Return the [X, Y] coordinate for the center point of the cell that contains the specified text.  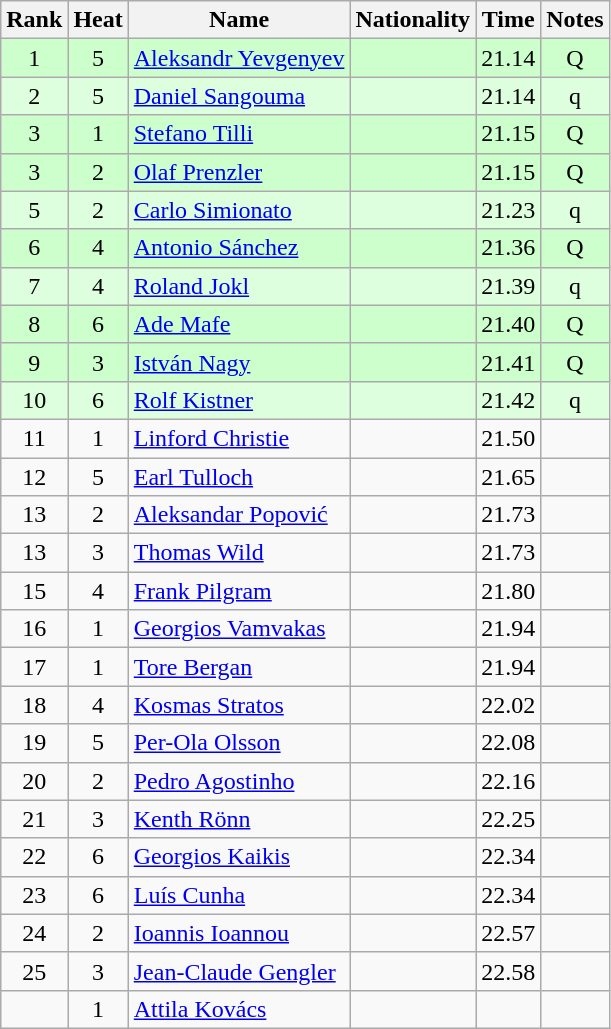
Tore Bergan [239, 667]
20 [34, 781]
Per-Ola Olsson [239, 743]
10 [34, 400]
25 [34, 971]
Olaf Prenzler [239, 172]
21.41 [508, 362]
15 [34, 591]
21 [34, 819]
17 [34, 667]
Time [508, 20]
21.40 [508, 324]
21.65 [508, 477]
Ade Mafe [239, 324]
Carlo Simionato [239, 210]
Rolf Kistner [239, 400]
22.02 [508, 705]
Frank Pilgram [239, 591]
21.39 [508, 286]
8 [34, 324]
Name [239, 20]
18 [34, 705]
Attila Kovács [239, 1009]
Earl Tulloch [239, 477]
21.23 [508, 210]
Pedro Agostinho [239, 781]
21.50 [508, 438]
22.58 [508, 971]
11 [34, 438]
Aleksandr Yevgenyev [239, 58]
22.16 [508, 781]
Heat [98, 20]
Rank [34, 20]
22 [34, 857]
Aleksandar Popović [239, 515]
Thomas Wild [239, 553]
Jean-Claude Gengler [239, 971]
12 [34, 477]
Ioannis Ioannou [239, 933]
24 [34, 933]
21.80 [508, 591]
22.08 [508, 743]
István Nagy [239, 362]
Daniel Sangouma [239, 96]
21.42 [508, 400]
19 [34, 743]
23 [34, 895]
Kenth Rönn [239, 819]
Linford Christie [239, 438]
Georgios Kaikis [239, 857]
22.25 [508, 819]
Luís Cunha [239, 895]
Kosmas Stratos [239, 705]
7 [34, 286]
22.57 [508, 933]
Nationality [413, 20]
9 [34, 362]
Roland Jokl [239, 286]
Notes [575, 20]
Georgios Vamvakas [239, 629]
Stefano Tilli [239, 134]
Antonio Sánchez [239, 248]
16 [34, 629]
21.36 [508, 248]
